Locate the cell with the specified text and output its (x, y) center coordinate. 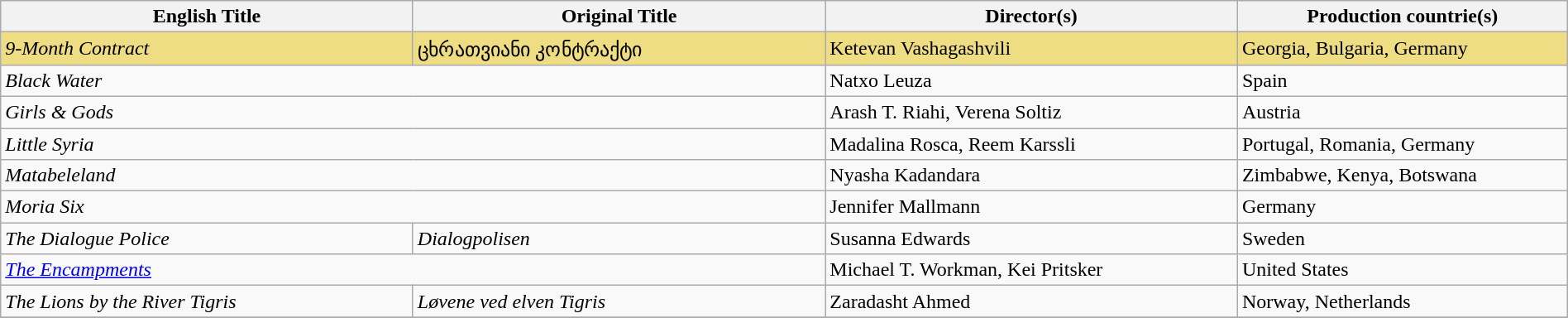
Little Syria (414, 143)
Girls & Gods (414, 112)
Austria (1403, 112)
United States (1403, 270)
Løvene ved elven Tigris (619, 301)
The Dialogue Police (207, 238)
Sweden (1403, 238)
Natxo Leuza (1032, 80)
Michael T. Workman, Kei Pritsker (1032, 270)
Germany (1403, 207)
Spain (1403, 80)
Matabeleland (414, 176)
Production countrie(s) (1403, 17)
Jennifer Mallmann (1032, 207)
Original Title (619, 17)
Black Water (414, 80)
Ketevan Vashagashvili (1032, 49)
Madalina Rosca, Reem Karssli (1032, 143)
ცხრათვიანი კონტრაქტი (619, 49)
Zimbabwe, Kenya, Botswana (1403, 176)
The Encampments (414, 270)
Director(s) (1032, 17)
Arash T. Riahi, Verena Soltiz (1032, 112)
Portugal, Romania, Germany (1403, 143)
Moria Six (414, 207)
The Lions by the River Tigris (207, 301)
Norway, Netherlands (1403, 301)
Georgia, Bulgaria, Germany (1403, 49)
9-Month Contract (207, 49)
English Title (207, 17)
Susanna Edwards (1032, 238)
Zaradasht Ahmed (1032, 301)
Dialogpolisen (619, 238)
Nyasha Kadandara (1032, 176)
